Output the [X, Y] coordinate of the center of the cell containing the given text.  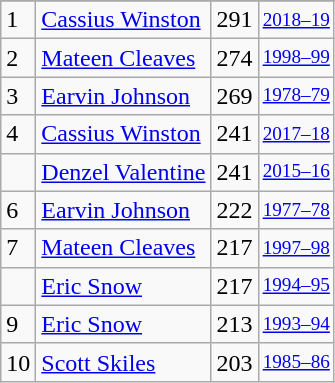
1994–95 [296, 286]
1985–86 [296, 362]
1998–99 [296, 58]
Denzel Valentine [124, 172]
1997–98 [296, 248]
10 [18, 362]
2018–19 [296, 20]
269 [234, 96]
4 [18, 134]
2 [18, 58]
1977–78 [296, 210]
7 [18, 248]
2015–16 [296, 172]
222 [234, 210]
1993–94 [296, 324]
9 [18, 324]
2017–18 [296, 134]
203 [234, 362]
3 [18, 96]
274 [234, 58]
213 [234, 324]
1978–79 [296, 96]
291 [234, 20]
6 [18, 210]
Scott Skiles [124, 362]
1 [18, 20]
